From the cell containing the given text, extract its center point as (X, Y) coordinate. 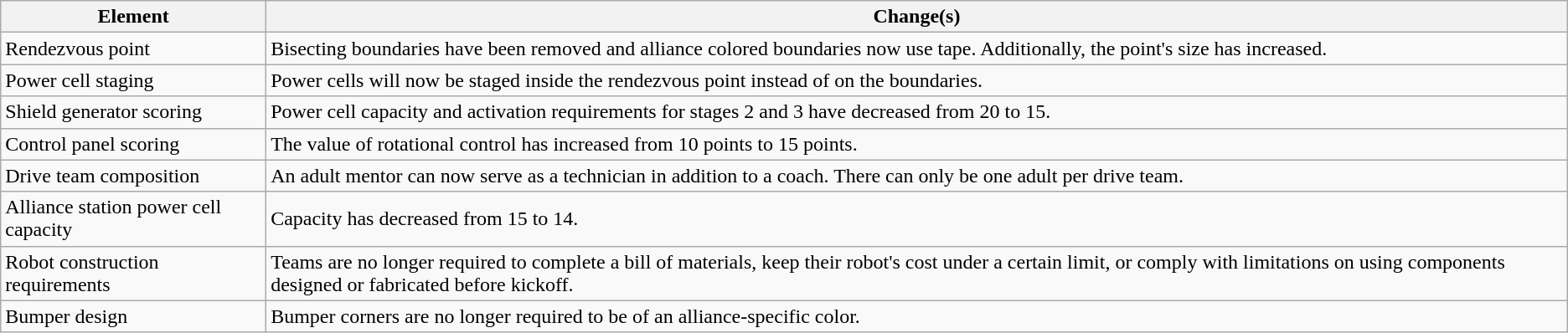
The value of rotational control has increased from 10 points to 15 points. (917, 144)
An adult mentor can now serve as a technician in addition to a coach. There can only be one adult per drive team. (917, 176)
Drive team composition (134, 176)
Bumper corners are no longer required to be of an alliance-specific color. (917, 316)
Robot construction requirements (134, 273)
Capacity has decreased from 15 to 14. (917, 219)
Shield generator scoring (134, 112)
Alliance station power cell capacity (134, 219)
Rendezvous point (134, 49)
Power cell capacity and activation requirements for stages 2 and 3 have decreased from 20 to 15. (917, 112)
Power cells will now be staged inside the rendezvous point instead of on the boundaries. (917, 80)
Change(s) (917, 17)
Bumper design (134, 316)
Element (134, 17)
Control panel scoring (134, 144)
Power cell staging (134, 80)
Bisecting boundaries have been removed and alliance colored boundaries now use tape. Additionally, the point's size has increased. (917, 49)
